Identify which cell holds the provided text, then report its [x, y] central coordinate. 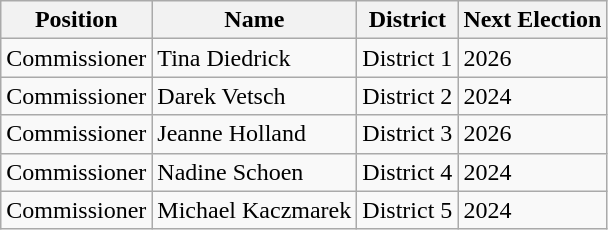
District 2 [408, 96]
Tina Diedrick [254, 58]
Name [254, 20]
District 1 [408, 58]
District [408, 20]
District 5 [408, 210]
Next Election [532, 20]
Darek Vetsch [254, 96]
Michael Kaczmarek [254, 210]
Position [76, 20]
Nadine Schoen [254, 172]
District 4 [408, 172]
District 3 [408, 134]
Jeanne Holland [254, 134]
